Detect which cell encompasses the target text, then output its (x, y) center coordinate. 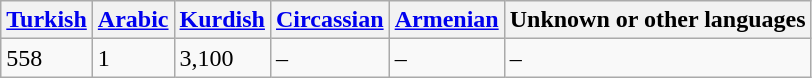
Circassian (330, 20)
3,100 (222, 58)
Unknown or other languages (658, 20)
1 (133, 58)
558 (47, 58)
Kurdish (222, 20)
Arabic (133, 20)
Armenian (446, 20)
Turkish (47, 20)
